Pinpoint the cell where the given text exists, returning its [x, y] midpoint coordinate. 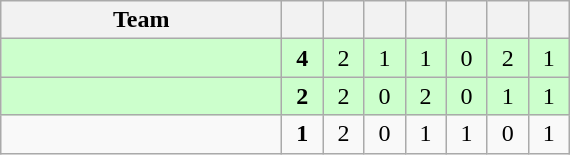
Team [142, 20]
4 [302, 58]
